Return (X, Y) of the center of cell containing provided text 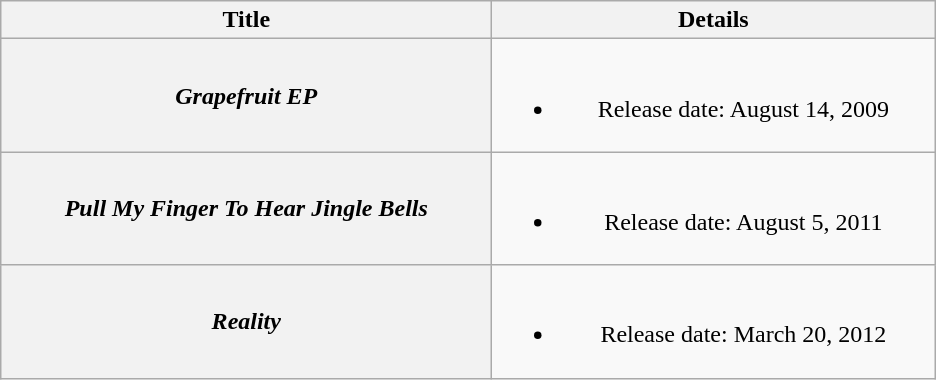
Pull My Finger To Hear Jingle Bells (246, 208)
Release date: August 5, 2011 (714, 208)
Details (714, 20)
Grapefruit EP (246, 96)
Release date: August 14, 2009 (714, 96)
Reality (246, 322)
Release date: March 20, 2012 (714, 322)
Title (246, 20)
